Locate the cell with the specified text and output its (x, y) center coordinate. 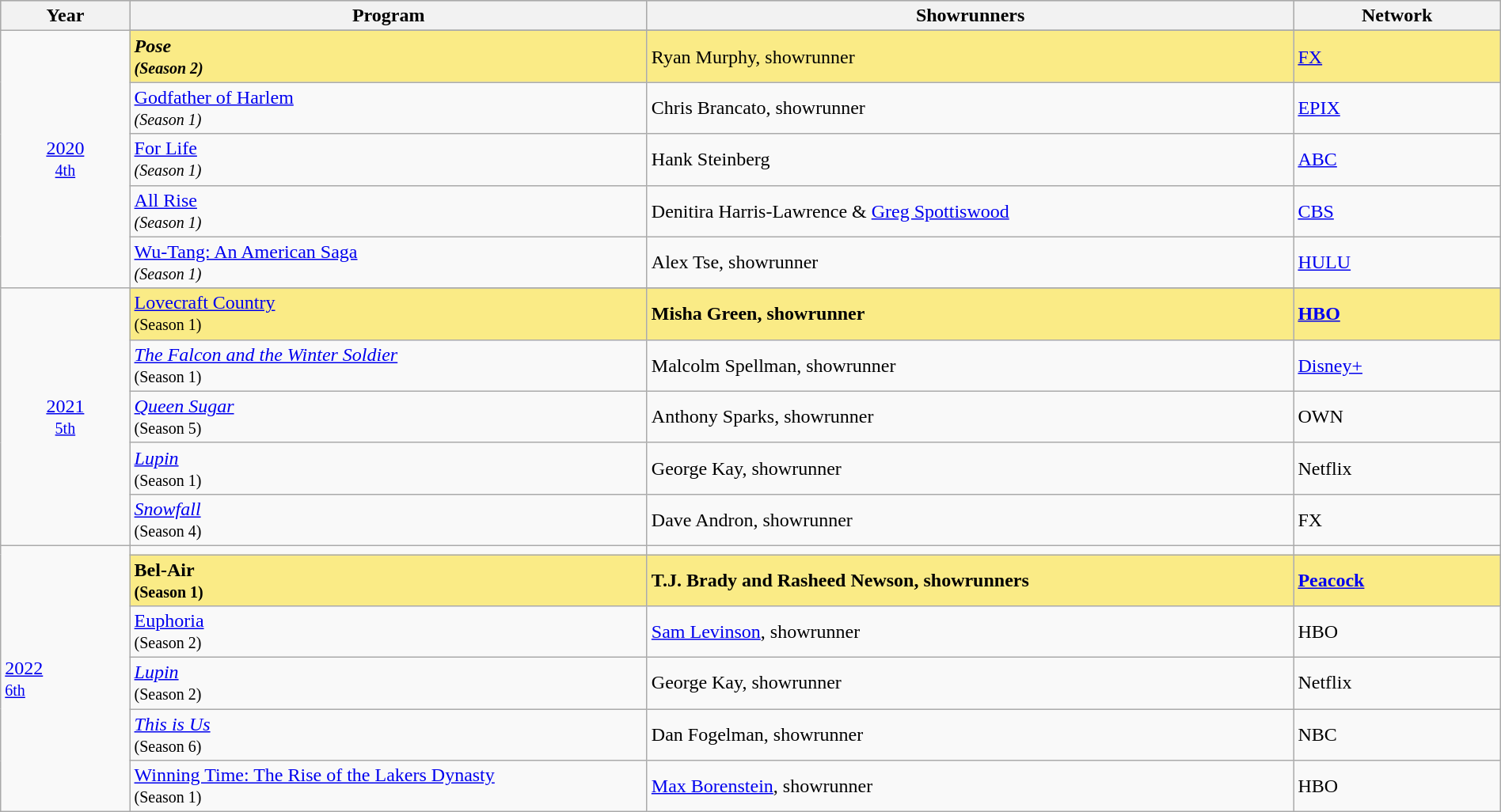
Euphoria(Season 2) (388, 632)
Dave Andron, showrunner (971, 519)
20204th (65, 160)
Snowfall(Season 4) (388, 519)
CBS (1396, 211)
Malcolm Spellman, showrunner (971, 366)
Disney+ (1396, 366)
For Life(Season 1) (388, 160)
Queen Sugar(Season 5) (388, 416)
Alex Tse, showrunner (971, 263)
Ryan Murphy, showrunner (971, 57)
OWN (1396, 416)
Max Borenstein, showrunner (971, 787)
Bel-Air(Season 1) (388, 579)
Sam Levinson, showrunner (971, 632)
Showrunners (971, 16)
The Falcon and the Winter Soldier(Season 1) (388, 366)
EPIX (1396, 108)
Lupin(Season 1) (388, 469)
Anthony Sparks, showrunner (971, 416)
Hank Steinberg (971, 160)
Program (388, 16)
Winning Time: The Rise of the Lakers Dynasty(Season 1) (388, 787)
Misha Green, showrunner (971, 313)
20226th (65, 678)
ABC (1396, 160)
All Rise(Season 1) (388, 211)
Godfather of Harlem(Season 1) (388, 108)
Lovecraft Country(Season 1) (388, 313)
This is Us(Season 6) (388, 734)
Dan Fogelman, showrunner (971, 734)
Lupin(Season 2) (388, 684)
Chris Brancato, showrunner (971, 108)
T.J. Brady and Rasheed Newson, showrunners (971, 579)
NBC (1396, 734)
Pose(Season 2) (388, 57)
Network (1396, 16)
20215th (65, 416)
Wu-Tang: An American Saga(Season 1) (388, 263)
Peacock (1396, 579)
HULU (1396, 263)
Year (65, 16)
Denitira Harris-Lawrence & Greg Spottiswood (971, 211)
